Scan for the cell matching the given text and deliver its (X, Y) coordinate at center. 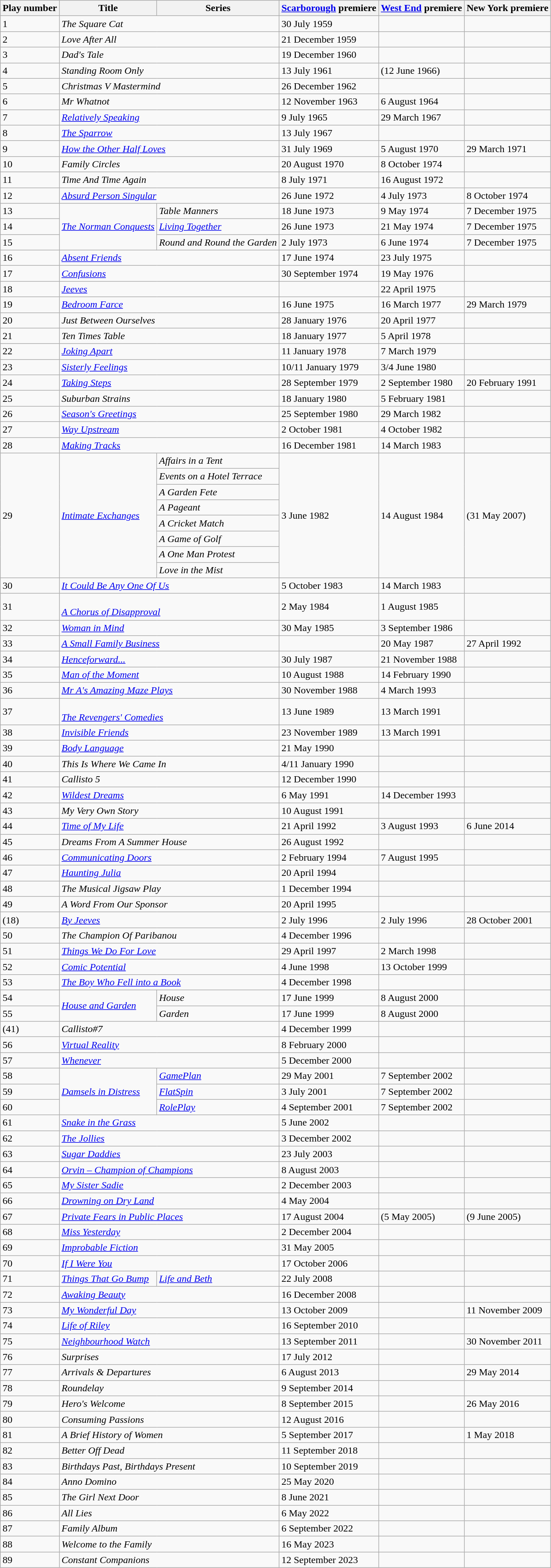
7 August 1995 (422, 857)
78 (30, 1388)
53 (30, 982)
14 August 1984 (422, 515)
11 September 2018 (329, 1450)
34 (30, 659)
29 April 1997 (329, 951)
Virtual Reality (169, 1045)
87 (30, 1529)
30 July 1987 (329, 659)
30 September 1974 (329, 273)
7 March 1979 (422, 351)
58 (30, 1076)
The Jollies (169, 1138)
40 (30, 764)
81 (30, 1435)
(5 May 2005) (422, 1217)
67 (30, 1217)
5 October 1983 (329, 586)
How the Other Half Loves (169, 148)
5 (30, 86)
10/11 January 1979 (329, 367)
23 July 2003 (329, 1154)
RolePlay (218, 1107)
42 (30, 795)
80 (30, 1419)
Time of My Life (169, 826)
5 September 2017 (329, 1435)
2 October 1981 (329, 429)
Sisterly Feelings (169, 367)
My Very Own Story (169, 811)
(41) (30, 1029)
63 (30, 1154)
30 November 2011 (508, 1341)
Taking Steps (169, 383)
14 (30, 227)
Comic Potential (169, 966)
A Cricket Match (218, 523)
4 May 2004 (329, 1201)
16 August 1972 (422, 180)
83 (30, 1466)
Series (218, 8)
41 (30, 779)
8 June 2021 (329, 1497)
The Girl Next Door (169, 1497)
9 September 2014 (329, 1388)
3 September 1986 (422, 628)
Sugar Daddies (169, 1154)
Things We Do For Love (169, 951)
73 (30, 1310)
Absent Friends (169, 258)
4 March 1993 (422, 690)
Bedroom Farce (169, 305)
Constant Companions (169, 1560)
29 March 1982 (422, 414)
Haunting Julia (169, 873)
5 April 1978 (422, 336)
10 September 2019 (329, 1466)
Standing Room Only (169, 71)
20 February 1991 (508, 383)
21 May 1990 (329, 748)
37 (30, 711)
51 (30, 951)
Invisible Friends (169, 733)
84 (30, 1482)
31 (30, 607)
Better Off Dead (169, 1450)
17 October 2006 (329, 1263)
65 (30, 1185)
16 May 2023 (329, 1544)
Birthdays Past, Birthdays Present (169, 1466)
17 (30, 273)
4 (30, 71)
Season's Greetings (169, 414)
29 March 1967 (422, 117)
Drowning on Dry Land (169, 1201)
Relatively Speaking (169, 117)
8 September 2015 (329, 1404)
Mr Whatnot (169, 102)
Anno Domino (169, 1482)
12 December 1990 (329, 779)
14 December 1993 (422, 795)
38 (30, 733)
My Sister Sadie (169, 1185)
43 (30, 811)
Family Album (169, 1529)
6 September 2022 (329, 1529)
20 April 1995 (329, 904)
Orvin – Champion of Champions (169, 1169)
20 August 1970 (329, 164)
The Champion Of Paribanou (169, 935)
8 August 2003 (329, 1169)
39 (30, 748)
If I Were You (169, 1263)
16 December 2008 (329, 1295)
3 July 2001 (329, 1092)
20 April 1994 (329, 873)
2 September 1980 (422, 383)
71 (30, 1279)
3 December 2002 (329, 1138)
3/4 June 1980 (422, 367)
16 September 2010 (329, 1326)
62 (30, 1138)
5 August 1970 (422, 148)
79 (30, 1404)
29 (30, 515)
30 May 1985 (329, 628)
13 (30, 211)
17 July 2012 (329, 1357)
House (218, 998)
A Game of Golf (218, 539)
16 December 1981 (329, 445)
Time And Time Again (169, 180)
25 May 2020 (329, 1482)
6 June 2014 (508, 826)
13 October 2009 (329, 1310)
24 (30, 383)
4 December 1996 (329, 935)
3 (30, 55)
Confusions (169, 273)
Making Tracks (169, 445)
29 May 2014 (508, 1372)
6 May 1991 (329, 795)
28 September 1979 (329, 383)
Jeeves (169, 289)
8 July 1971 (329, 180)
12 November 1963 (329, 102)
16 March 1977 (422, 305)
(12 June 1966) (422, 71)
Private Fears in Public Places (169, 1217)
Title (108, 8)
21 May 1974 (422, 227)
Damsels in Distress (108, 1092)
55 (30, 1014)
12 September 2023 (329, 1560)
30 (30, 586)
86 (30, 1513)
Henceforward... (169, 659)
49 (30, 904)
6 June 1974 (422, 242)
25 September 1980 (329, 414)
26 August 1992 (329, 842)
Suburban Strains (169, 398)
Joking Apart (169, 351)
45 (30, 842)
Communicating Doors (169, 857)
Consuming Passions (169, 1419)
My Wonderful Day (169, 1310)
77 (30, 1372)
2 December 2003 (329, 1185)
85 (30, 1497)
Mr A's Amazing Maze Plays (169, 690)
3 June 1982 (329, 515)
9 (30, 148)
72 (30, 1295)
4 December 1998 (329, 982)
Dad's Tale (169, 55)
(31 May 2007) (508, 515)
17 June 1974 (329, 258)
36 (30, 690)
50 (30, 935)
32 (30, 628)
69 (30, 1248)
(9 June 2005) (508, 1217)
House and Garden (108, 1006)
56 (30, 1045)
2 (30, 39)
2 July 1973 (329, 242)
Surprises (169, 1357)
Whenever (169, 1060)
1 August 1985 (422, 607)
The Norman Conquests (108, 227)
Absurd Person Singular (169, 196)
A Small Family Business (169, 643)
New York premiere (508, 8)
FlatSpin (218, 1092)
89 (30, 1560)
21 April 1992 (329, 826)
11 November 2009 (508, 1310)
A One Man Protest (218, 554)
8 (30, 133)
21 November 1988 (422, 659)
21 (30, 336)
The Revengers' Comedies (169, 711)
4 June 1998 (329, 966)
64 (30, 1169)
13 October 1999 (422, 966)
Garden (218, 1014)
29 March 1971 (508, 148)
A Chorus of Disapproval (169, 607)
Living Together (218, 227)
Callisto 5 (169, 779)
Man of the Moment (169, 675)
74 (30, 1326)
Callisto#7 (169, 1029)
30 November 1988 (329, 690)
The Musical Jigsaw Play (169, 889)
Family Circles (169, 164)
13 June 1989 (329, 711)
28 (30, 445)
66 (30, 1201)
Way Upstream (169, 429)
5 June 2002 (329, 1123)
26 June 1972 (329, 196)
Intimate Exchanges (108, 515)
Ten Times Table (169, 336)
15 (30, 242)
48 (30, 889)
A Word From Our Sponsor (169, 904)
2 December 2004 (329, 1232)
10 August 1988 (329, 675)
14 February 1990 (422, 675)
Life and Beth (218, 1279)
This Is Where We Came In (169, 764)
47 (30, 873)
18 (30, 289)
18 June 1973 (329, 211)
59 (30, 1092)
1 May 2018 (508, 1435)
46 (30, 857)
5 December 2000 (329, 1060)
26 (30, 414)
82 (30, 1450)
29 May 2001 (329, 1076)
20 April 1977 (422, 320)
It Could Be Any One Of Us (169, 586)
20 (30, 320)
19 December 1960 (329, 55)
A Pageant (218, 508)
Christmas V Mastermind (169, 86)
7 (30, 117)
26 December 1962 (329, 86)
19 May 1976 (422, 273)
6 May 2022 (329, 1513)
2 May 1984 (329, 607)
13 July 1961 (329, 71)
13 September 2011 (329, 1341)
Welcome to the Family (169, 1544)
The Boy Who Fell into a Book (169, 982)
(18) (30, 920)
Awaking Beauty (169, 1295)
68 (30, 1232)
54 (30, 998)
Play number (30, 8)
23 July 1975 (422, 258)
Wildest Dreams (169, 795)
Scarborough premiere (329, 8)
Love After All (169, 39)
6 August 1964 (422, 102)
28 October 2001 (508, 920)
GamePlan (218, 1076)
12 (30, 196)
Affairs in a Tent (218, 461)
Roundelay (169, 1388)
All Lies (169, 1513)
Dreams From A Summer House (169, 842)
26 June 1973 (329, 227)
17 August 2004 (329, 1217)
Table Manners (218, 211)
Life of Riley (169, 1326)
11 (30, 180)
28 January 1976 (329, 320)
8 February 2000 (329, 1045)
18 January 1980 (329, 398)
Events on a Hotel Terrace (218, 476)
Hero's Welcome (169, 1404)
Just Between Ourselves (169, 320)
The Square Cat (169, 24)
12 August 2016 (329, 1419)
76 (30, 1357)
Improbable Fiction (169, 1248)
Things That Go Bump (108, 1279)
19 (30, 305)
Body Language (169, 748)
22 (30, 351)
33 (30, 643)
18 January 1977 (329, 336)
1 December 1994 (329, 889)
60 (30, 1107)
22 July 2008 (329, 1279)
3 August 1993 (422, 826)
A Garden Fete (218, 492)
23 (30, 367)
4 July 1973 (422, 196)
11 January 1978 (329, 351)
61 (30, 1123)
Neighbourhood Watch (169, 1341)
27 (30, 429)
30 July 1959 (329, 24)
31 July 1969 (329, 148)
1 (30, 24)
The Sparrow (169, 133)
Arrivals & Departures (169, 1372)
35 (30, 675)
9 July 1965 (329, 117)
5 February 1981 (422, 398)
By Jeeves (169, 920)
A Brief History of Women (169, 1435)
Woman in Mind (169, 628)
6 (30, 102)
16 June 1975 (329, 305)
16 (30, 258)
57 (30, 1060)
2 February 1994 (329, 857)
70 (30, 1263)
25 (30, 398)
44 (30, 826)
Round and Round the Garden (218, 242)
4 September 2001 (329, 1107)
21 December 1959 (329, 39)
75 (30, 1341)
2 March 1998 (422, 951)
4 October 1982 (422, 429)
31 May 2005 (329, 1248)
88 (30, 1544)
Love in the Mist (218, 570)
27 April 1992 (508, 643)
13 July 1967 (329, 133)
4/11 January 1990 (329, 764)
West End premiere (422, 8)
10 August 1991 (329, 811)
Snake in the Grass (169, 1123)
23 November 1989 (329, 733)
6 August 2013 (329, 1372)
4 December 1999 (329, 1029)
22 April 1975 (422, 289)
29 March 1979 (508, 305)
20 May 1987 (422, 643)
52 (30, 966)
Miss Yesterday (169, 1232)
10 (30, 164)
9 May 1974 (422, 211)
26 May 2016 (508, 1404)
